Pinpoint the cell where the given text exists, returning its [x, y] midpoint coordinate. 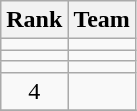
Rank [34, 20]
Team [102, 20]
4 [34, 91]
